Locate the cell with the specified text and output its [x, y] center coordinate. 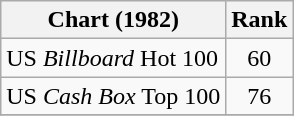
Chart (1982) [114, 20]
Rank [260, 20]
US Cash Box Top 100 [114, 96]
60 [260, 58]
76 [260, 96]
US Billboard Hot 100 [114, 58]
